Output the [x, y] coordinate of the center of the cell containing the given text.  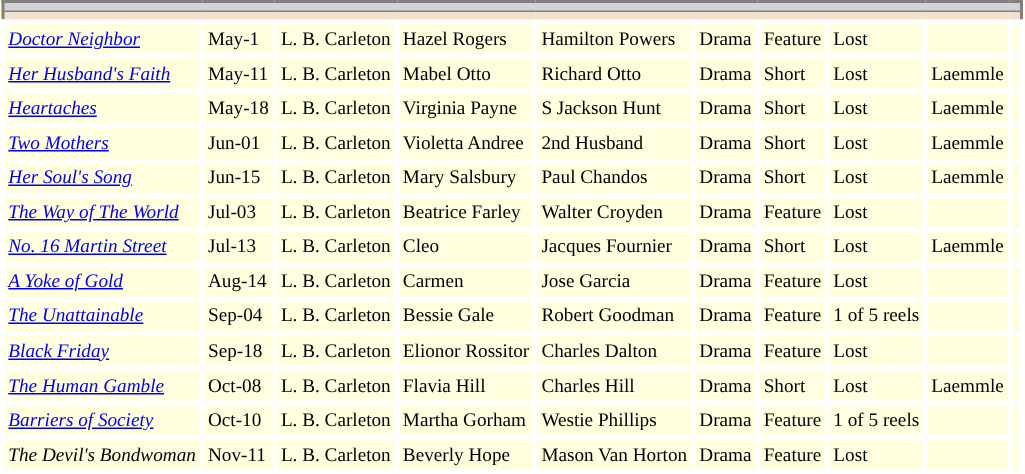
Hazel Rogers [466, 40]
The Devil's Bondwoman [102, 456]
Charles Hill [614, 386]
Oct-10 [238, 420]
The Human Gamble [102, 386]
Elionor Rossitor [466, 352]
Mabel Otto [466, 74]
2nd Husband [614, 144]
Walter Croyden [614, 212]
A Yoke of Gold [102, 282]
Martha Gorham [466, 420]
The Way of The World [102, 212]
Sep-18 [238, 352]
Charles Dalton [614, 352]
Black Friday [102, 352]
Richard Otto [614, 74]
Virginia Payne [466, 108]
Doctor Neighbor [102, 40]
Westie Phillips [614, 420]
Heartaches [102, 108]
Carmen [466, 282]
Aug-14 [238, 282]
Paul Chandos [614, 178]
Jacques Fournier [614, 248]
S Jackson Hunt [614, 108]
Violetta Andree [466, 144]
Her Soul's Song [102, 178]
May-18 [238, 108]
Her Husband's Faith [102, 74]
May-11 [238, 74]
Nov-11 [238, 456]
May-1 [238, 40]
Flavia Hill [466, 386]
Jun-15 [238, 178]
Two Mothers [102, 144]
No. 16 Martin Street [102, 248]
Beatrice Farley [466, 212]
Oct-08 [238, 386]
Bessie Gale [466, 316]
Jul-03 [238, 212]
Robert Goodman [614, 316]
Sep-04 [238, 316]
Jul-13 [238, 248]
Mary Salsbury [466, 178]
Jun-01 [238, 144]
Hamilton Powers [614, 40]
Jose Garcia [614, 282]
The Unattainable [102, 316]
Mason Van Horton [614, 456]
Cleo [466, 248]
Barriers of Society [102, 420]
Beverly Hope [466, 456]
